Capture the cell that displays the provided text and extract its (X, Y) central coordinate. 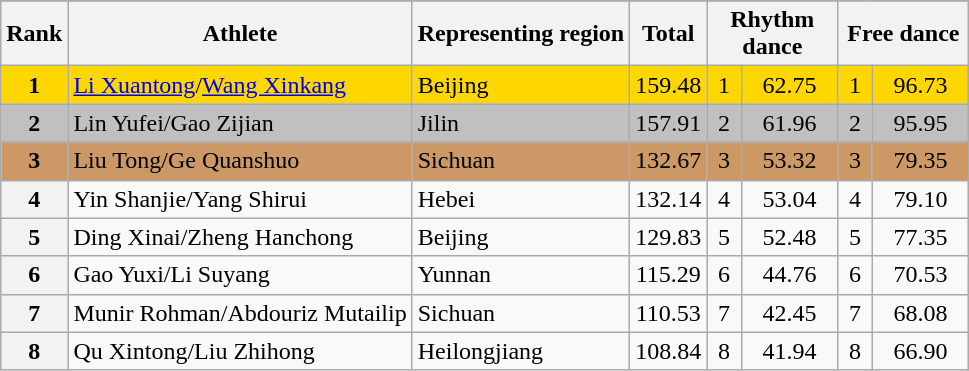
108.84 (668, 351)
41.94 (790, 351)
Gao Yuxi/Li Suyang (240, 275)
Total (668, 34)
52.48 (790, 237)
115.29 (668, 275)
Yin Shanjie/Yang Shirui (240, 199)
44.76 (790, 275)
Free dance (904, 34)
53.32 (790, 161)
Lin Yufei/Gao Zijian (240, 123)
70.53 (920, 275)
Athlete (240, 34)
Representing region (521, 34)
110.53 (668, 313)
53.04 (790, 199)
157.91 (668, 123)
Rhythm dance (772, 34)
42.45 (790, 313)
132.14 (668, 199)
66.90 (920, 351)
Munir Rohman/Abdouriz Mutailip (240, 313)
61.96 (790, 123)
96.73 (920, 85)
79.10 (920, 199)
159.48 (668, 85)
62.75 (790, 85)
Liu Tong/Ge Quanshuo (240, 161)
79.35 (920, 161)
Hebei (521, 199)
Yunnan (521, 275)
68.08 (920, 313)
129.83 (668, 237)
Qu Xintong/Liu Zhihong (240, 351)
132.67 (668, 161)
Rank (34, 34)
95.95 (920, 123)
Ding Xinai/Zheng Hanchong (240, 237)
Heilongjiang (521, 351)
77.35 (920, 237)
Li Xuantong/Wang Xinkang (240, 85)
Jilin (521, 123)
